Identify which cell holds the provided text, then report its [x, y] central coordinate. 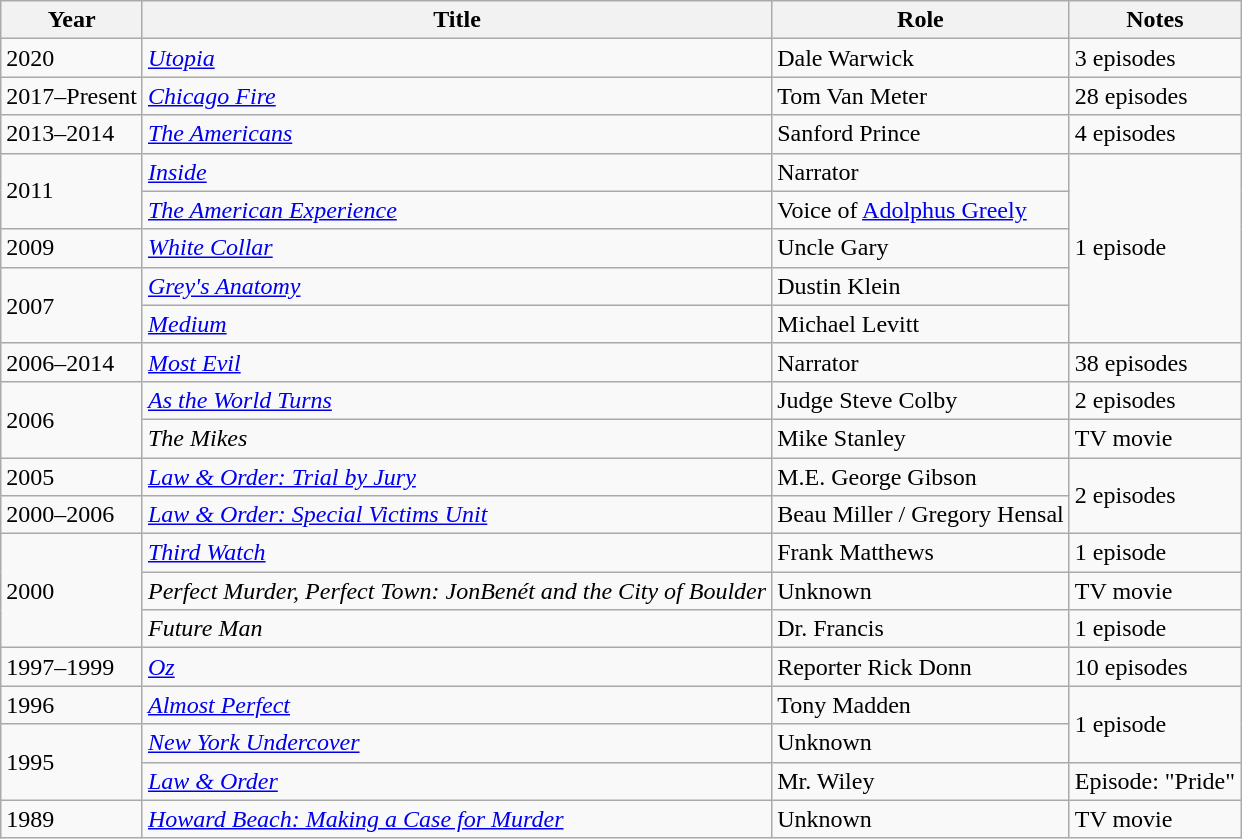
Role [921, 20]
Dustin Klein [921, 286]
White Collar [456, 248]
1995 [72, 762]
2000–2006 [72, 515]
Notes [1154, 20]
10 episodes [1154, 667]
28 episodes [1154, 96]
Dr. Francis [921, 629]
Judge Steve Colby [921, 400]
Mr. Wiley [921, 781]
Episode: "Pride" [1154, 781]
Law & Order: Trial by Jury [456, 477]
Third Watch [456, 553]
M.E. George Gibson [921, 477]
The Mikes [456, 438]
Title [456, 20]
2009 [72, 248]
2006–2014 [72, 362]
Dale Warwick [921, 58]
2020 [72, 58]
Beau Miller / Gregory Hensal [921, 515]
Oz [456, 667]
Medium [456, 324]
Mike Stanley [921, 438]
Perfect Murder, Perfect Town: JonBenét and the City of Boulder [456, 591]
Sanford Prince [921, 134]
2013–2014 [72, 134]
1996 [72, 705]
Tony Madden [921, 705]
As the World Turns [456, 400]
Utopia [456, 58]
1997–1999 [72, 667]
Frank Matthews [921, 553]
Michael Levitt [921, 324]
Inside [456, 172]
2005 [72, 477]
Howard Beach: Making a Case for Murder [456, 819]
2007 [72, 305]
4 episodes [1154, 134]
2011 [72, 191]
2017–Present [72, 96]
1989 [72, 819]
Uncle Gary [921, 248]
The Americans [456, 134]
2006 [72, 419]
The American Experience [456, 210]
Tom Van Meter [921, 96]
Law & Order [456, 781]
Reporter Rick Donn [921, 667]
Law & Order: Special Victims Unit [456, 515]
Almost Perfect [456, 705]
Future Man [456, 629]
Chicago Fire [456, 96]
New York Undercover [456, 743]
38 episodes [1154, 362]
3 episodes [1154, 58]
Grey's Anatomy [456, 286]
2000 [72, 591]
Most Evil [456, 362]
Year [72, 20]
Voice of Adolphus Greely [921, 210]
